Pinpoint the cell where the given text exists, returning its [x, y] midpoint coordinate. 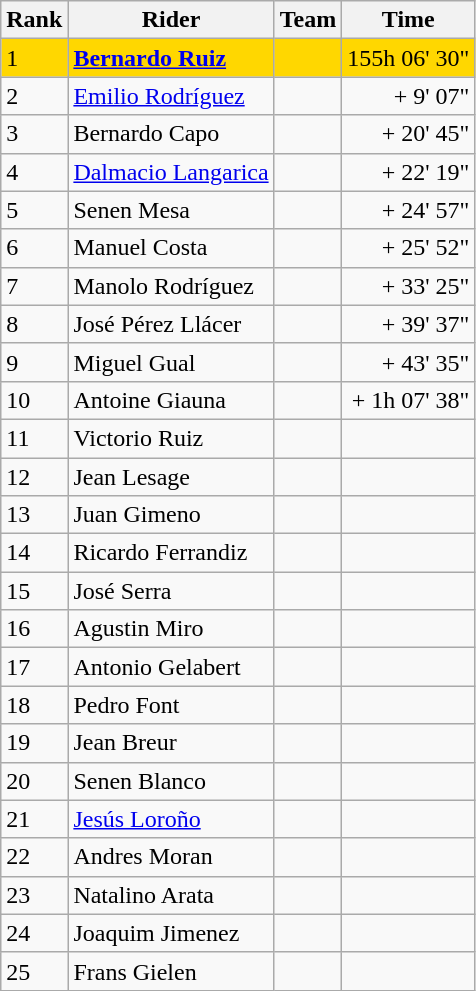
19 [34, 743]
16 [34, 629]
155h 06' 30" [408, 58]
Victorio Ruiz [171, 438]
Agustin Miro [171, 629]
+ 33' 25" [408, 286]
Frans Gielen [171, 971]
Rank [34, 20]
10 [34, 400]
+ 25' 52" [408, 248]
22 [34, 857]
1 [34, 58]
3 [34, 134]
Manolo Rodríguez [171, 286]
Jesús Loroño [171, 819]
8 [34, 324]
Juan Gimeno [171, 515]
11 [34, 438]
20 [34, 781]
15 [34, 591]
José Pérez Llácer [171, 324]
+ 9' 07" [408, 96]
25 [34, 971]
+ 43' 35" [408, 362]
Miguel Gual [171, 362]
2 [34, 96]
Antonio Gelabert [171, 667]
Jean Breur [171, 743]
Bernardo Capo [171, 134]
Andres Moran [171, 857]
4 [34, 172]
Dalmacio Langarica [171, 172]
Antoine Giauna [171, 400]
14 [34, 553]
Joaquim Jimenez [171, 933]
7 [34, 286]
+ 24' 57" [408, 210]
Ricardo Ferrandiz [171, 553]
+ 39' 37" [408, 324]
Emilio Rodríguez [171, 96]
Senen Blanco [171, 781]
6 [34, 248]
12 [34, 477]
23 [34, 895]
24 [34, 933]
Senen Mesa [171, 210]
+ 22' 19" [408, 172]
21 [34, 819]
+ 1h 07' 38" [408, 400]
Natalino Arata [171, 895]
Jean Lesage [171, 477]
Pedro Font [171, 705]
Bernardo Ruiz [171, 58]
5 [34, 210]
Rider [171, 20]
17 [34, 667]
Time [408, 20]
13 [34, 515]
+ 20' 45" [408, 134]
9 [34, 362]
18 [34, 705]
Manuel Costa [171, 248]
Team [308, 20]
José Serra [171, 591]
